Output the [X, Y] coordinate of the center of the cell containing the given text.  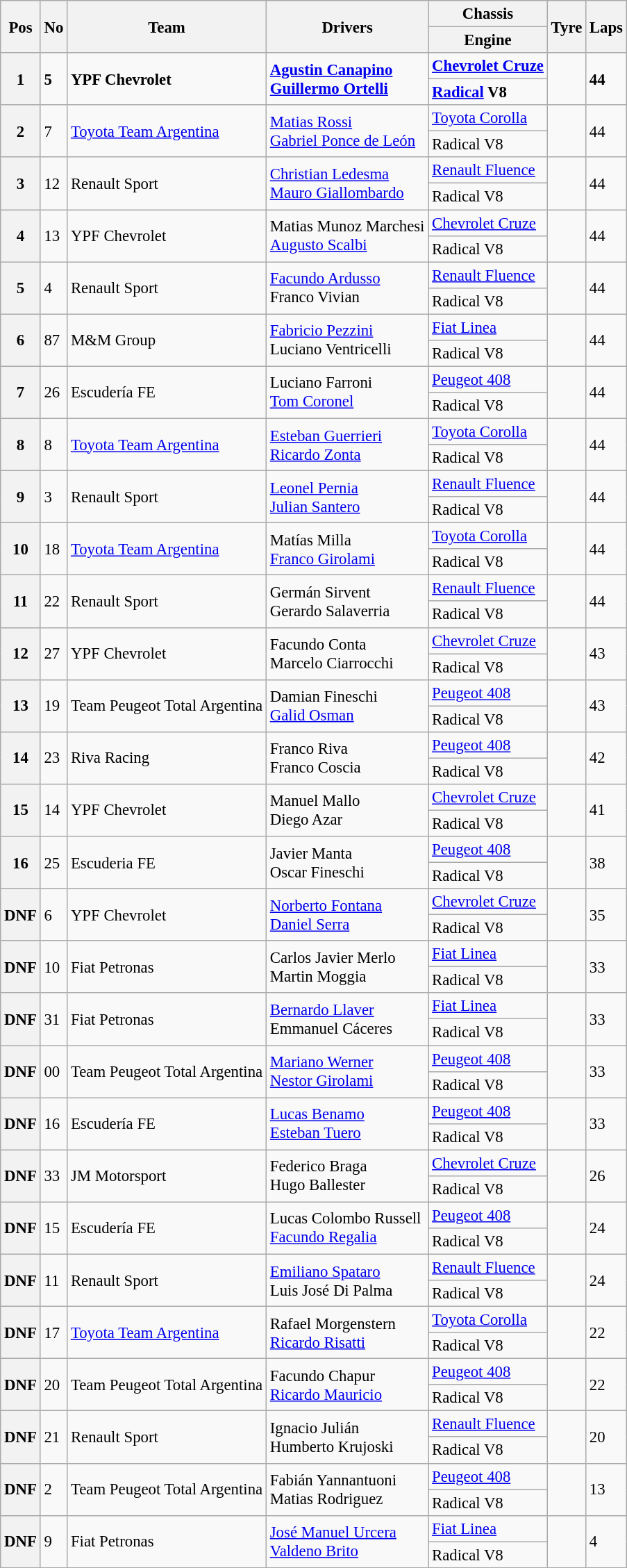
21 [53, 1437]
Christian Ledesma Mauro Giallombardo [347, 183]
Facundo Conta Marcelo Ciarrocchi [347, 653]
Lucas Benamo Esteban Tuero [347, 1124]
Drivers [347, 26]
Carlos Javier Merlo Martin Moggia [347, 967]
Esteban Guerrieri Ricardo Zonta [347, 445]
Laps [607, 26]
Pos [21, 26]
31 [53, 1020]
Chassis [487, 14]
M&M Group [167, 340]
18 [53, 549]
Luciano Farroni Tom Coronel [347, 392]
Lucas Colombo Russell Facundo Regalia [347, 1228]
Ignacio Julián Humberto Krujoski [347, 1437]
Emiliano Spataro Luis José Di Palma [347, 1280]
17 [53, 1332]
87 [53, 340]
Matías Milla Franco Girolami [347, 549]
Matias Rossi Gabriel Ponce de León [347, 131]
25 [53, 863]
Franco Riva Franco Coscia [347, 759]
Engine [487, 40]
Manuel Mallo Diego Azar [347, 810]
Bernardo Llaver Emmanuel Cáceres [347, 1020]
42 [607, 759]
Escuderia FE [167, 863]
Damian Fineschi Galid Osman [347, 706]
JM Motorsport [167, 1175]
27 [53, 653]
Agustin Canapino Guillermo Ortelli [347, 79]
Javier Manta Oscar Fineschi [347, 863]
Norberto Fontana Daniel Serra [347, 914]
Riva Racing [167, 759]
Facundo Ardusso Franco Vivian [347, 288]
Tyre [567, 26]
00 [53, 1071]
Federico Braga Hugo Ballester [347, 1175]
No [53, 26]
35 [607, 914]
Fabricio Pezzini Luciano Ventricelli [347, 340]
Germán Sirvent Gerardo Salaverria [347, 602]
41 [607, 810]
Rafael Morgenstern Ricardo Risatti [347, 1332]
1 [21, 79]
23 [53, 759]
Team [167, 26]
19 [53, 706]
Leonel Pernia Julian Santero [347, 497]
Fabián Yannantuoni Matias Rodriguez [347, 1489]
José Manuel Urcera Valdeno Brito [347, 1541]
Mariano Werner Nestor Girolami [347, 1071]
Facundo Chapur Ricardo Mauricio [347, 1385]
38 [607, 863]
Matias Munoz Marchesi Augusto Scalbi [347, 236]
